Determine the [x, y] coordinate at the center of the cell enclosing the given text.  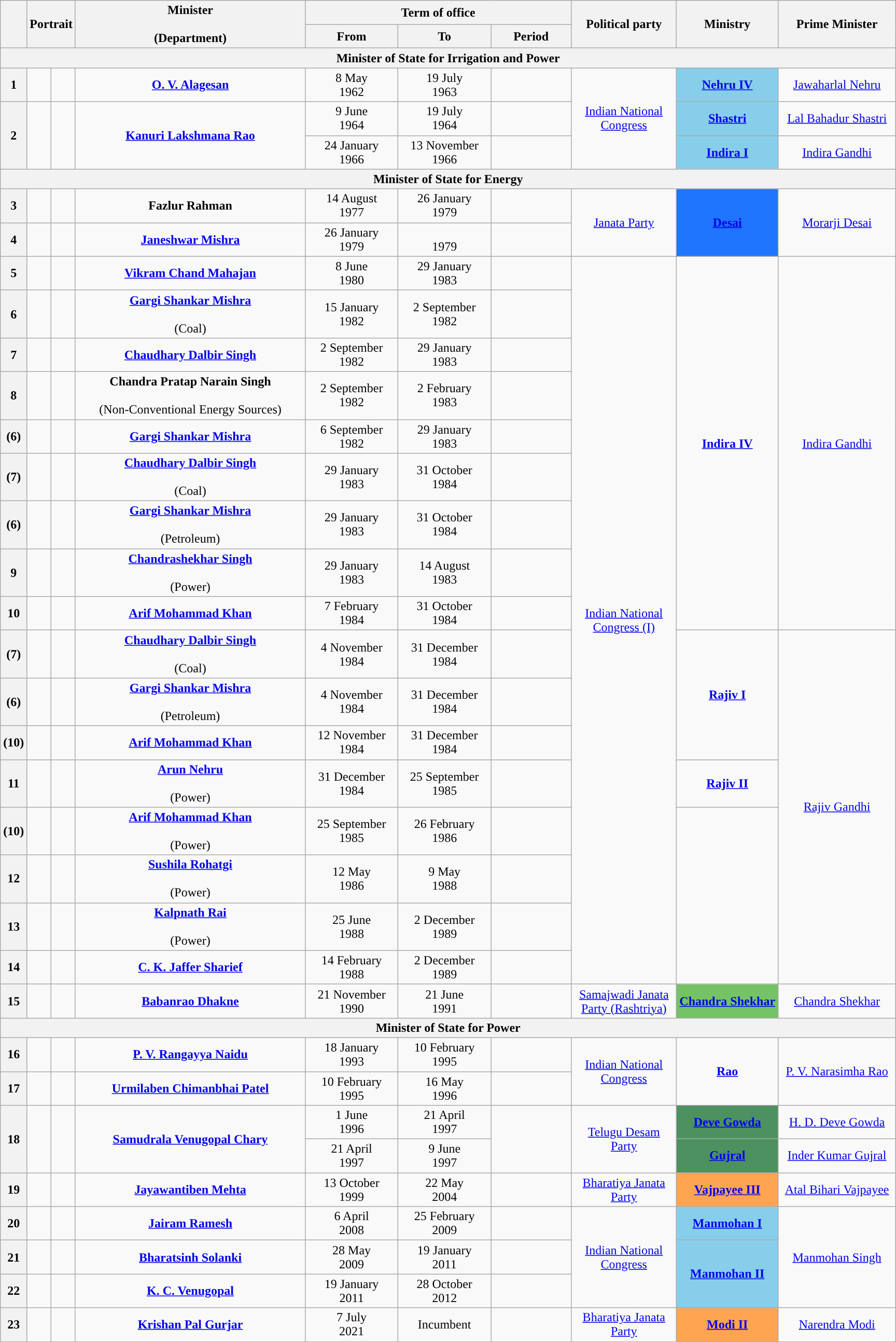
Inder Kumar Gujral [837, 1156]
28 October2012 [445, 1291]
To [445, 36]
C. K. Jaffer Sharief [190, 967]
21 November1990 [352, 1001]
Minister of State for Irrigation and Power [448, 58]
Minister of State for Power [448, 1028]
Gujral [727, 1156]
Vajpayee III [727, 1190]
Indian National Congress (I) [624, 620]
Rao [727, 1071]
8 May1962 [352, 85]
2 [13, 135]
Samudrala Venugopal Chary [190, 1139]
14 August1983 [445, 573]
Fazlur Rahman [190, 205]
Lal Bahadur Shastri [837, 118]
Incumbent [445, 1325]
Kalpnath Rai(Power) [190, 926]
19 July1963 [445, 85]
24 January1966 [352, 153]
Minister(Department) [190, 24]
Gargi Shankar Mishra(Coal) [190, 314]
14 [13, 967]
6 [13, 314]
From [352, 36]
12 November1984 [352, 743]
Urmilaben Chimanbhai Patel [190, 1088]
Chaudhary Dalbir Singh [190, 355]
Rajiv Gandhi [837, 807]
25 February2009 [445, 1223]
Deve Gowda [727, 1123]
3 [13, 205]
Prime Minister [837, 24]
Indira IV [727, 443]
7 July2021 [352, 1325]
Jairam Ramesh [190, 1223]
22 May2004 [445, 1190]
5 [13, 273]
9 June1997 [445, 1156]
9 May1988 [445, 879]
20 [13, 1223]
25 June1988 [352, 926]
Janeshwar Mishra [190, 240]
Atal Bihari Vajpayee [837, 1190]
18 January1993 [352, 1054]
Gargi Shankar Mishra [190, 436]
Desai [727, 223]
8 June1980 [352, 273]
Jayawantiben Mehta [190, 1190]
6 April2008 [352, 1223]
15 January1982 [352, 314]
Narendra Modi [837, 1325]
12 May1986 [352, 879]
Arun Nehru(Power) [190, 783]
15 [13, 1001]
26 February1986 [445, 831]
16 [13, 1054]
2 February1983 [445, 395]
Telugu Desam Party [624, 1139]
1979 [445, 240]
23 [13, 1325]
H. D. Deve Gowda [837, 1123]
13 November1966 [445, 153]
19 [13, 1190]
Manmohan I [727, 1223]
8 [13, 395]
Morarji Desai [837, 223]
1 June1996 [352, 1123]
14 August1977 [352, 205]
22 [13, 1291]
Term of office [439, 12]
17 [13, 1088]
Shastri [727, 118]
6 September1982 [352, 436]
21 [13, 1257]
13 [13, 926]
19 July1964 [445, 118]
Kanuri Lakshmana Rao [190, 135]
Minister of State for Energy [448, 179]
Rajiv I [727, 695]
K. C. Venugopal [190, 1291]
O. V. Alagesan [190, 85]
Samajwadi Janata Party (Rashtriya) [624, 1001]
Chandrashekhar Singh(Power) [190, 573]
Portrait [51, 24]
7 [13, 355]
Babanrao Dhakne [190, 1001]
Vikram Chand Mahajan [190, 273]
11 [13, 783]
Janata Party [624, 223]
Rajiv II [727, 783]
Bharatsinh Solanki [190, 1257]
7 February1984 [352, 613]
Political party [624, 24]
Arif Mohammad Khan(Power) [190, 831]
Manmohan II [727, 1274]
21 June1991 [445, 1001]
Chandra Pratap Narain Singh(Non-Conventional Energy Sources) [190, 395]
9 June1964 [352, 118]
Nehru IV [727, 85]
Ministry [727, 24]
Period [531, 36]
Indira I [727, 153]
P. V. Narasimha Rao [837, 1071]
P. V. Rangayya Naidu [190, 1054]
Jawaharlal Nehru [837, 85]
Modi II [727, 1325]
10 [13, 613]
16 May1996 [445, 1088]
13 October1999 [352, 1190]
Sushila Rohatgi(Power) [190, 879]
1 [13, 85]
12 [13, 879]
28 May2009 [352, 1257]
9 [13, 573]
Manmohan Singh [837, 1257]
18 [13, 1139]
Krishan Pal Gurjar [190, 1325]
14 February1988 [352, 967]
4 [13, 240]
